For the text-containing cell, return its midpoint in [X, Y] coordinate format. 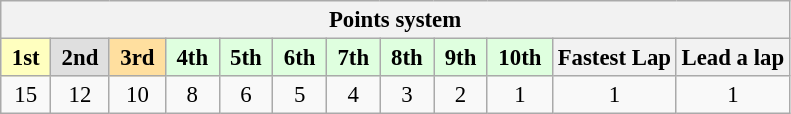
7th [353, 58]
5 [300, 95]
15 [26, 95]
5th [246, 58]
9th [461, 58]
2 [461, 95]
6th [300, 58]
8 [192, 95]
3rd [137, 58]
Points system [396, 20]
10th [520, 58]
Lead a lap [732, 58]
1st [26, 58]
8th [407, 58]
Fastest Lap [614, 58]
4th [192, 58]
10 [137, 95]
2nd [80, 58]
6 [246, 95]
12 [80, 95]
3 [407, 95]
4 [353, 95]
